Return the [X, Y] coordinate for the center point of the cell that contains the specified text.  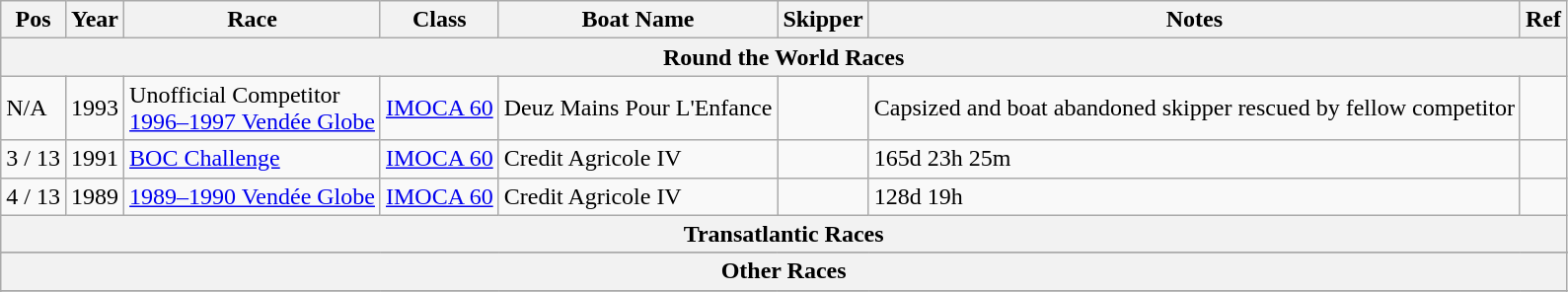
Notes [1194, 20]
BOC Challenge [253, 159]
Pos [34, 20]
1993 [95, 109]
Deuz Mains Pour L'Enfance [637, 109]
N/A [34, 109]
Unofficial Competitor1996–1997 Vendée Globe [253, 109]
Ref [1543, 20]
1989 [95, 196]
4 / 13 [34, 196]
Boat Name [637, 20]
Transatlantic Races [784, 234]
Round the World Races [784, 57]
Race [253, 20]
Year [95, 20]
Class [439, 20]
Skipper [823, 20]
128d 19h [1194, 196]
Capsized and boat abandoned skipper rescued by fellow competitor [1194, 109]
165d 23h 25m [1194, 159]
1989–1990 Vendée Globe [253, 196]
1991 [95, 159]
Other Races [784, 271]
3 / 13 [34, 159]
